Capture the cell that displays the provided text and extract its [x, y] central coordinate. 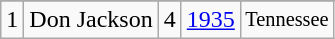
1935 [210, 20]
Don Jackson [91, 20]
Tennessee [286, 20]
4 [170, 20]
1 [12, 20]
